For the text-containing cell, return its midpoint in (X, Y) coordinate format. 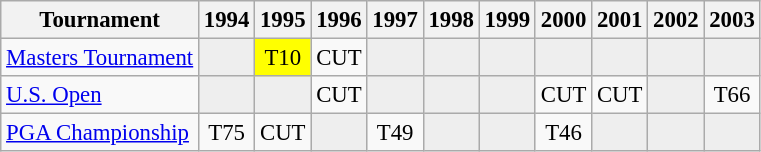
Masters Tournament (100, 58)
2000 (563, 20)
T46 (563, 133)
Tournament (100, 20)
T66 (732, 95)
1995 (283, 20)
2001 (620, 20)
2003 (732, 20)
PGA Championship (100, 133)
1996 (339, 20)
U.S. Open (100, 95)
T10 (283, 58)
2002 (676, 20)
1997 (395, 20)
T49 (395, 133)
1999 (507, 20)
1998 (451, 20)
1994 (227, 20)
T75 (227, 133)
